Identify which cell holds the provided text, then report its [X, Y] central coordinate. 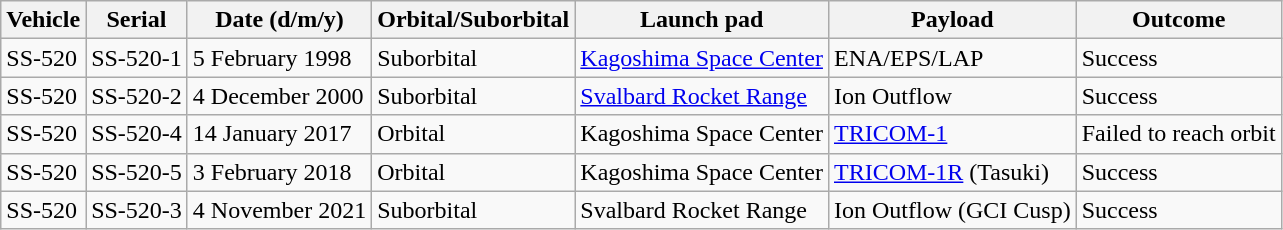
Payload [952, 20]
Ion Outflow [952, 96]
SS-520-5 [137, 172]
ENA/EPS/LAP [952, 58]
SS-520-3 [137, 210]
SS-520-1 [137, 58]
14 January 2017 [279, 134]
Launch pad [702, 20]
Failed to reach orbit [1178, 134]
Vehicle [44, 20]
Date (d/m/y) [279, 20]
Outcome [1178, 20]
4 December 2000 [279, 96]
TRICOM-1R (Tasuki) [952, 172]
5 February 1998 [279, 58]
4 November 2021 [279, 210]
Ion Outflow (GCI Cusp) [952, 210]
Orbital/Suborbital [474, 20]
SS-520-2 [137, 96]
3 February 2018 [279, 172]
SS-520-4 [137, 134]
Serial [137, 20]
TRICOM-1 [952, 134]
